Extract the [X, Y] coordinate from the center of the cell holding the provided text.  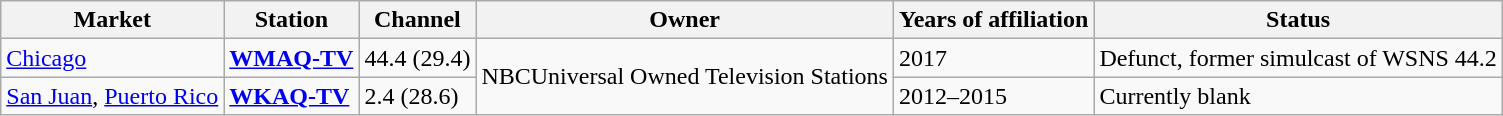
Defunct, former simulcast of WSNS 44.2 [1298, 58]
Chicago [112, 58]
Channel [418, 20]
Years of affiliation [993, 20]
2012–2015 [993, 96]
2.4 (28.6) [418, 96]
Currently blank [1298, 96]
NBCUniversal Owned Television Stations [685, 77]
2017 [993, 58]
Owner [685, 20]
Market [112, 20]
San Juan, Puerto Rico [112, 96]
Status [1298, 20]
WKAQ-TV [292, 96]
WMAQ-TV [292, 58]
44.4 (29.4) [418, 58]
Station [292, 20]
